Determine the [x, y] coordinate at the center of the cell enclosing the given text.  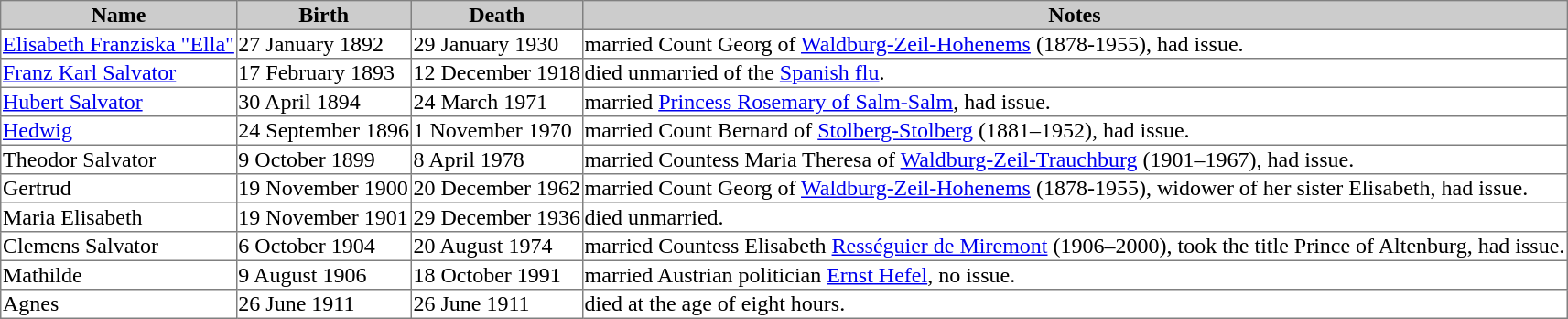
27 January 1892 [324, 44]
20 December 1962 [496, 189]
died unmarried of the Spanish flu. [1075, 73]
Hubert Salvator [119, 102]
Hedwig [119, 131]
1 November 1970 [496, 131]
married Countess Maria Theresa of Waldburg-Zeil-Trauchburg (1901–1967), had issue. [1075, 159]
died unmarried. [1075, 217]
Gertrud [119, 189]
19 November 1901 [324, 217]
29 January 1930 [496, 44]
24 September 1896 [324, 131]
Mathilde [119, 275]
30 April 1894 [324, 102]
24 March 1971 [496, 102]
died at the age of eight hours. [1075, 304]
29 December 1936 [496, 217]
married Count Georg of Waldburg-Zeil-Hohenems (1878-1955), had issue. [1075, 44]
Name [119, 16]
19 November 1900 [324, 189]
9 August 1906 [324, 275]
Agnes [119, 304]
married Count Georg of Waldburg-Zeil-Hohenems (1878-1955), widower of her sister Elisabeth, had issue. [1075, 189]
married Count Bernard of Stolberg-Stolberg (1881–1952), had issue. [1075, 131]
Maria Elisabeth [119, 217]
married Countess Elisabeth Rességuier de Miremont (1906–2000), took the title Prince of Altenburg, had issue. [1075, 247]
18 October 1991 [496, 275]
married Austrian politician Ernst Hefel, no issue. [1075, 275]
20 August 1974 [496, 247]
Franz Karl Salvator [119, 73]
Clemens Salvator [119, 247]
Theodor Salvator [119, 159]
9 October 1899 [324, 159]
married Princess Rosemary of Salm-Salm, had issue. [1075, 102]
Death [496, 16]
17 February 1893 [324, 73]
8 April 1978 [496, 159]
Birth [324, 16]
12 December 1918 [496, 73]
Notes [1075, 16]
Elisabeth Franziska "Ella" [119, 44]
6 October 1904 [324, 247]
